Determine the [X, Y] coordinate at the center of the cell enclosing the given text.  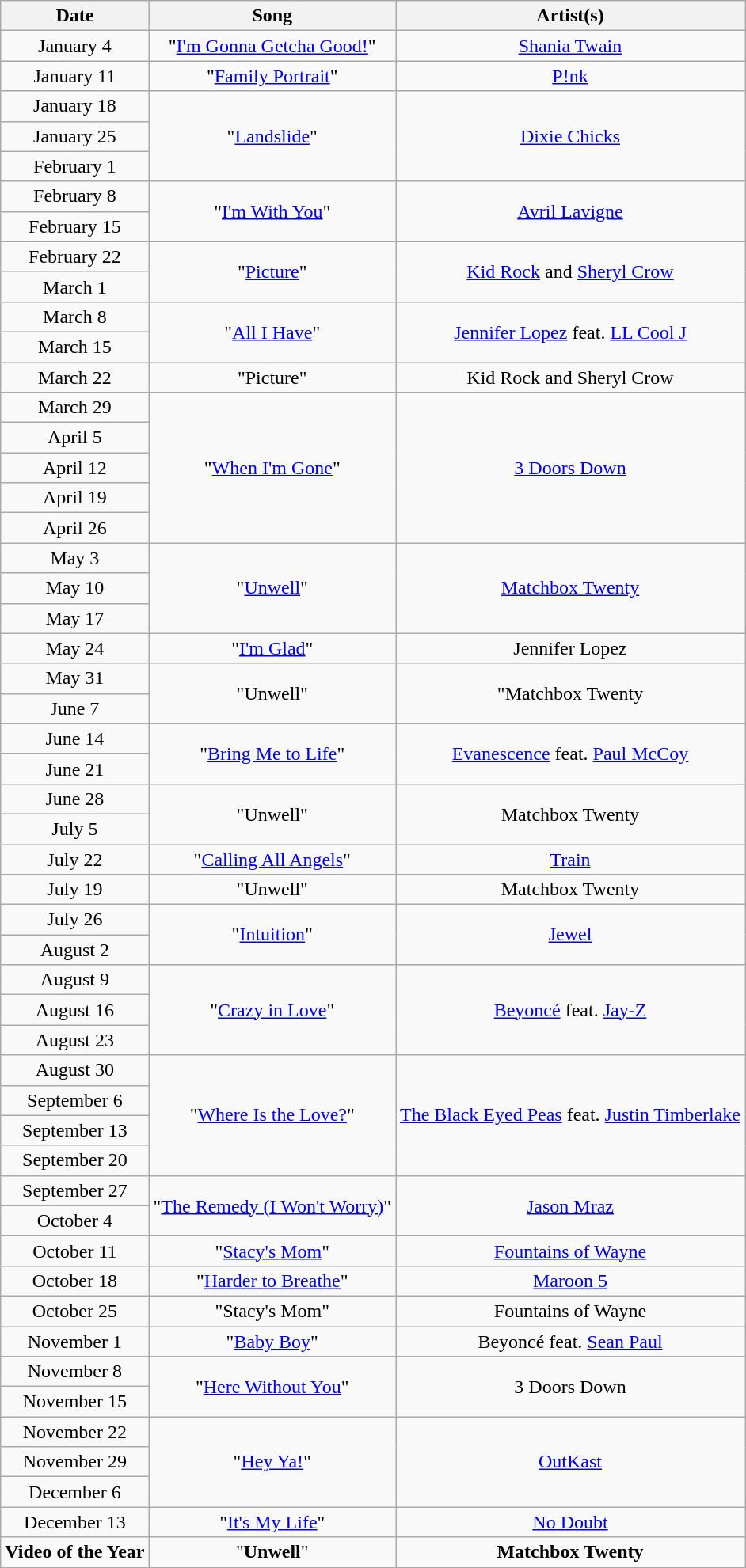
July 26 [74, 920]
November 15 [74, 1402]
April 26 [74, 528]
Song [272, 16]
Beyoncé feat. Jay-Z [570, 1010]
July 19 [74, 890]
Video of the Year [74, 1552]
May 24 [74, 648]
March 1 [74, 287]
"Intuition" [272, 935]
December 13 [74, 1522]
"Here Without You" [272, 1387]
August 2 [74, 950]
September 6 [74, 1100]
P!nk [570, 76]
July 5 [74, 829]
"It's My Life" [272, 1522]
Shania Twain [570, 46]
The Black Eyed Peas feat. Justin Timberlake [570, 1115]
March 22 [74, 378]
Jennifer Lopez [570, 648]
"Where Is the Love?" [272, 1115]
October 25 [74, 1311]
December 6 [74, 1492]
November 8 [74, 1372]
November 29 [74, 1462]
November 22 [74, 1432]
January 11 [74, 76]
Artist(s) [570, 16]
April 5 [74, 438]
June 14 [74, 738]
February 15 [74, 226]
Date [74, 16]
"I'm Glad" [272, 648]
"All I Have" [272, 332]
September 27 [74, 1190]
"Harder to Breathe" [272, 1281]
"Hey Ya!" [272, 1462]
"Bring Me to Life" [272, 754]
Maroon 5 [570, 1281]
February 1 [74, 166]
March 29 [74, 408]
No Doubt [570, 1522]
September 20 [74, 1160]
"Baby Boy" [272, 1342]
November 1 [74, 1342]
Evanescence feat. Paul McCoy [570, 754]
"I'm Gonna Getcha Good!" [272, 46]
May 17 [74, 618]
June 7 [74, 708]
Jennifer Lopez feat. LL Cool J [570, 332]
May 3 [74, 558]
Beyoncé feat. Sean Paul [570, 1342]
"The Remedy (I Won't Worry)" [272, 1205]
March 15 [74, 347]
OutKast [570, 1462]
October 11 [74, 1251]
May 10 [74, 588]
June 28 [74, 799]
January 25 [74, 136]
January 4 [74, 46]
October 18 [74, 1281]
February 22 [74, 256]
October 4 [74, 1221]
August 23 [74, 1040]
"Crazy in Love" [272, 1010]
March 8 [74, 317]
"When I'm Gone" [272, 468]
April 19 [74, 498]
"Calling All Angels" [272, 859]
Train [570, 859]
"Family Portrait" [272, 76]
February 8 [74, 196]
"Landslide" [272, 136]
August 16 [74, 1010]
Dixie Chicks [570, 136]
April 12 [74, 468]
Jason Mraz [570, 1205]
August 30 [74, 1070]
May 31 [74, 678]
Avril Lavigne [570, 211]
"I'm With You" [272, 211]
July 22 [74, 859]
Jewel [570, 935]
September 13 [74, 1130]
August 9 [74, 980]
January 18 [74, 106]
"Matchbox Twenty [570, 693]
June 21 [74, 769]
